Detect which cell encompasses the target text, then output its [x, y] center coordinate. 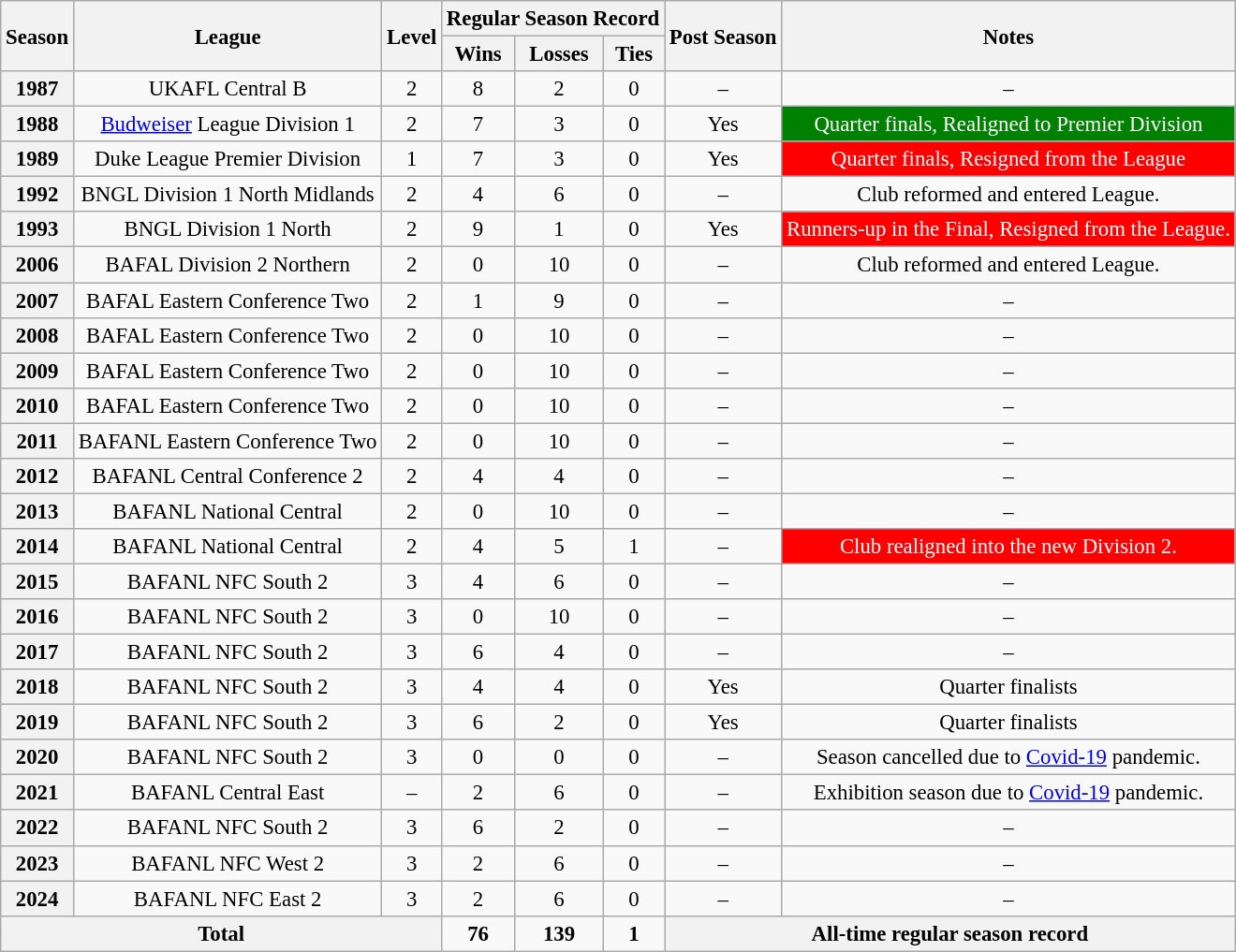
Quarter finals, Resigned from the League [1008, 159]
1987 [37, 89]
All-time regular season record [950, 933]
2024 [37, 899]
2012 [37, 476]
2023 [37, 863]
1988 [37, 124]
2019 [37, 723]
2007 [37, 300]
Quarter finals, Realigned to Premier Division [1008, 124]
BAFANL Eastern Conference Two [227, 441]
76 [478, 933]
2009 [37, 371]
2017 [37, 652]
2018 [37, 687]
Level [412, 36]
2011 [37, 441]
2014 [37, 547]
Exhibition season due to Covid-19 pandemic. [1008, 793]
BAFANL Central Conference 2 [227, 476]
Total [221, 933]
Notes [1008, 36]
1993 [37, 229]
UKAFL Central B [227, 89]
BNGL Division 1 North [227, 229]
1989 [37, 159]
2010 [37, 405]
8 [478, 89]
Club realigned into the new Division 2. [1008, 547]
Post Season [723, 36]
2020 [37, 757]
Budweiser League Division 1 [227, 124]
2006 [37, 265]
BAFANL NFC West 2 [227, 863]
2022 [37, 828]
BAFANL Central East [227, 793]
2021 [37, 793]
Season [37, 36]
Season cancelled due to Covid-19 pandemic. [1008, 757]
2015 [37, 581]
Duke League Premier Division [227, 159]
1992 [37, 195]
BNGL Division 1 North Midlands [227, 195]
BAFANL NFC East 2 [227, 899]
Ties [633, 54]
Losses [560, 54]
BAFAL Division 2 Northern [227, 265]
League [227, 36]
Runners-up in the Final, Resigned from the League. [1008, 229]
2013 [37, 511]
139 [560, 933]
Wins [478, 54]
Regular Season Record [553, 19]
5 [560, 547]
2008 [37, 335]
2016 [37, 617]
